Find where the given text appears and provide that cell's center as (X, Y) coordinate. 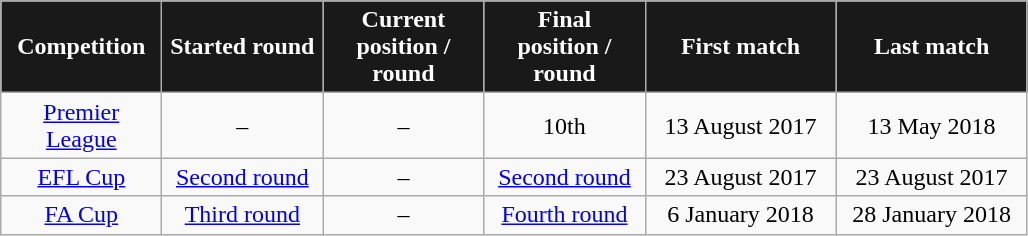
10th (564, 126)
Third round (242, 215)
13 May 2018 (932, 126)
6 January 2018 (740, 215)
Currentposition / round (404, 47)
EFL Cup (82, 177)
Fourth round (564, 215)
Competition (82, 47)
Last match (932, 47)
First match (740, 47)
28 January 2018 (932, 215)
FA Cup (82, 215)
13 August 2017 (740, 126)
Premier League (82, 126)
Started round (242, 47)
Finalposition / round (564, 47)
